Return (X, Y) of the center of cell containing provided text 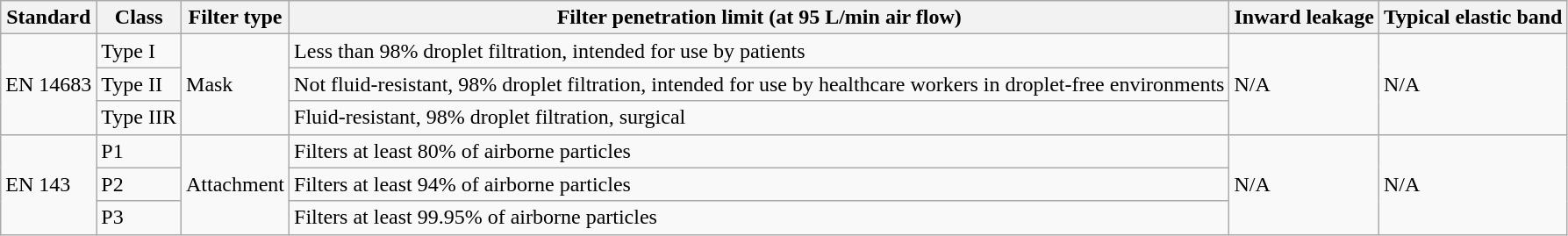
Type I (139, 51)
Filters at least 94% of airborne particles (760, 184)
Standard (49, 18)
Type II (139, 84)
P2 (139, 184)
EN 143 (49, 184)
Inward leakage (1304, 18)
Filters at least 99.95% of airborne particles (760, 218)
Filter type (235, 18)
EN 14683 (49, 84)
Filter penetration limit (at 95 L/min air flow) (760, 18)
P3 (139, 218)
Attachment (235, 184)
P1 (139, 151)
Fluid-resistant, 98% droplet filtration, surgical (760, 118)
Not fluid-resistant, 98% droplet filtration, intended for use by healthcare workers in droplet-free environments (760, 84)
Type IIR (139, 118)
Mask (235, 84)
Filters at least 80% of airborne particles (760, 151)
Less than 98% droplet filtration, intended for use by patients (760, 51)
Class (139, 18)
Typical elastic band (1472, 18)
